Provide the (X, Y) coordinate of the cell's center where the given text is located.  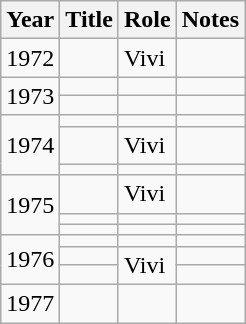
Notes (210, 20)
1974 (30, 145)
1976 (30, 260)
Role (147, 20)
1973 (30, 96)
1972 (30, 58)
Title (90, 20)
Year (30, 20)
1977 (30, 303)
1975 (30, 205)
